Determine the (X, Y) coordinate at the center of the cell enclosing the given text.  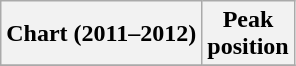
Peakposition (248, 34)
Chart (2011–2012) (102, 34)
